Scan for the cell matching the given text and deliver its [X, Y] coordinate at center. 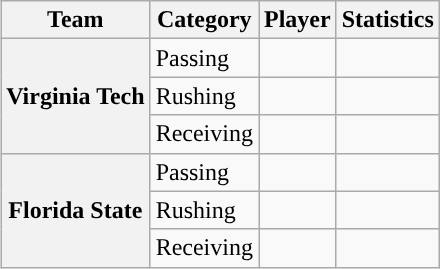
Virginia Tech [76, 96]
Team [76, 20]
Florida State [76, 210]
Category [204, 20]
Statistics [388, 20]
Player [297, 20]
